Determine the (x, y) coordinate at the center of the cell enclosing the given text.  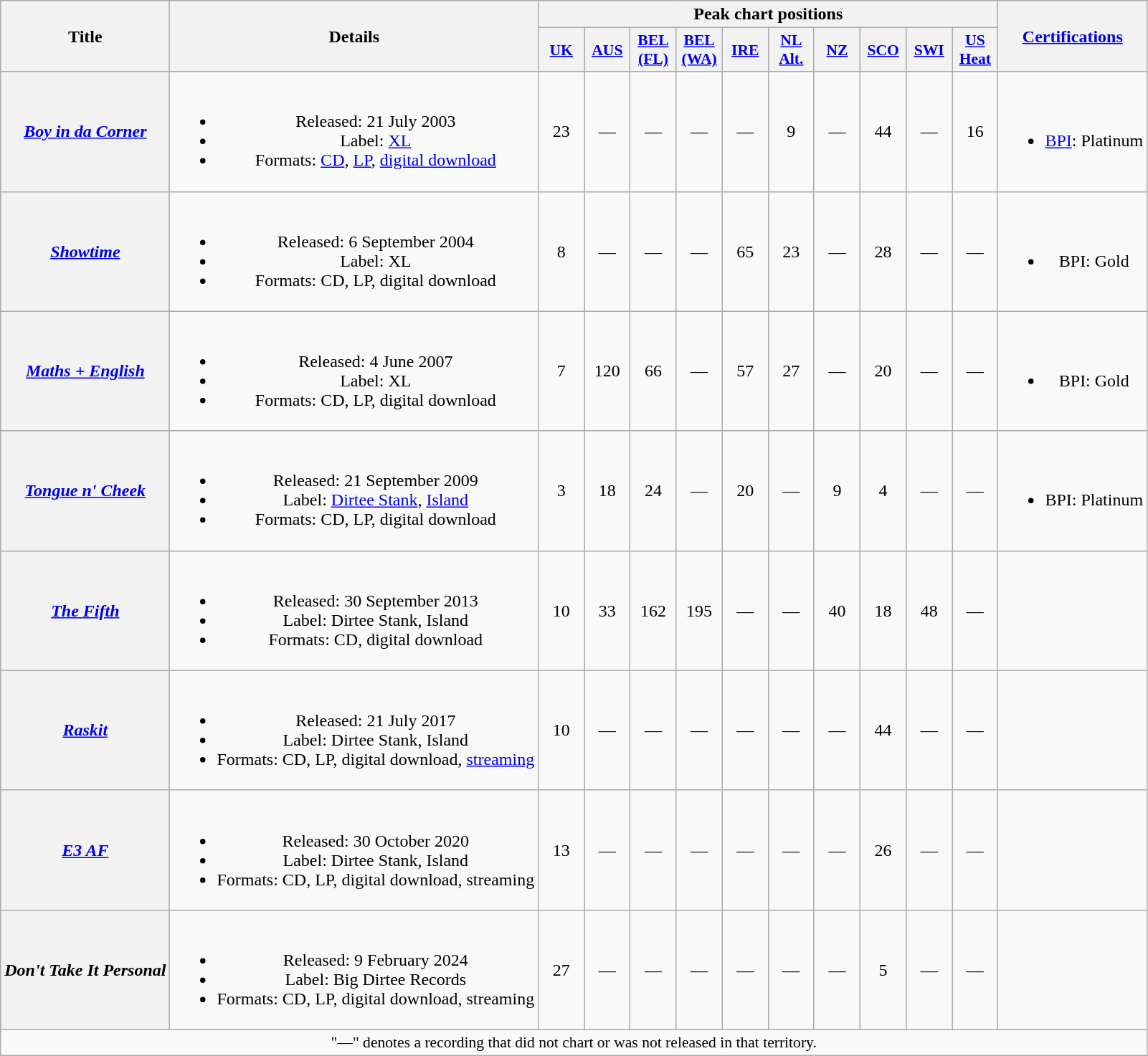
Peak chart positions (769, 14)
SCO (883, 50)
NLAlt. (791, 50)
7 (561, 371)
26 (883, 850)
5 (883, 969)
28 (883, 251)
Showtime (85, 251)
Released: 30 September 2013Label: Dirtee Stank, IslandFormats: CD, digital download (354, 611)
NZ (837, 50)
IRE (745, 50)
3 (561, 490)
BEL(WA) (699, 50)
SWI (929, 50)
Tongue n' Cheek (85, 490)
Released: 21 September 2009Label: Dirtee Stank, IslandFormats: CD, LP, digital download (354, 490)
162 (653, 611)
65 (745, 251)
The Fifth (85, 611)
Certifications (1073, 36)
USHeat (975, 50)
Title (85, 36)
40 (837, 611)
Raskit (85, 730)
33 (607, 611)
24 (653, 490)
48 (929, 611)
Released: 21 July 2017Label: Dirtee Stank, IslandFormats: CD, LP, digital download, streaming (354, 730)
16 (975, 132)
E3 AF (85, 850)
Details (354, 36)
4 (883, 490)
Maths + English (85, 371)
"—" denotes a recording that did not chart or was not released in that territory. (574, 1042)
AUS (607, 50)
8 (561, 251)
120 (607, 371)
Boy in da Corner (85, 132)
195 (699, 611)
Released: 21 July 2003Label: XLFormats: CD, LP, digital download (354, 132)
BEL(FL) (653, 50)
Released: 6 September 2004Label: XLFormats: CD, LP, digital download (354, 251)
Released: 30 October 2020Label: Dirtee Stank, IslandFormats: CD, LP, digital download, streaming (354, 850)
Released: 9 February 2024Label: Big Dirtee RecordsFormats: CD, LP, digital download, streaming (354, 969)
57 (745, 371)
Released: 4 June 2007Label: XLFormats: CD, LP, digital download (354, 371)
UK (561, 50)
66 (653, 371)
13 (561, 850)
Don't Take It Personal (85, 969)
